Pinpoint the cell where the given text exists, returning its [X, Y] midpoint coordinate. 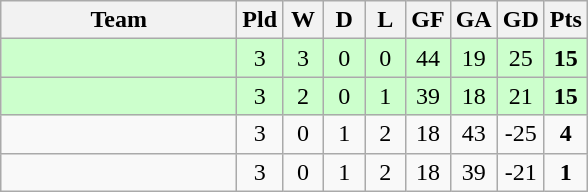
44 [428, 58]
25 [520, 58]
GD [520, 20]
GF [428, 20]
L [386, 20]
Pld [260, 20]
D [344, 20]
43 [474, 134]
Pts [566, 20]
W [304, 20]
Team [119, 20]
-21 [520, 172]
GA [474, 20]
-25 [520, 134]
4 [566, 134]
19 [474, 58]
21 [520, 96]
